Provide the (X, Y) coordinate of the cell's center where the given text is located.  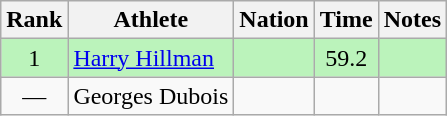
Harry Hillman (151, 58)
Rank (34, 20)
Time (346, 20)
— (34, 96)
Notes (412, 20)
59.2 (346, 58)
Athlete (151, 20)
Georges Dubois (151, 96)
Nation (274, 20)
1 (34, 58)
